Locate the cell with the specified text and output its (x, y) center coordinate. 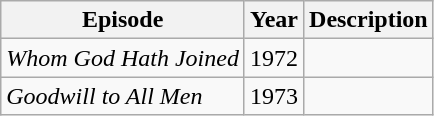
Episode (123, 20)
1973 (274, 96)
1972 (274, 58)
Year (274, 20)
Whom God Hath Joined (123, 58)
Description (369, 20)
Goodwill to All Men (123, 96)
